Output the [X, Y] coordinate of the center of the cell containing the given text.  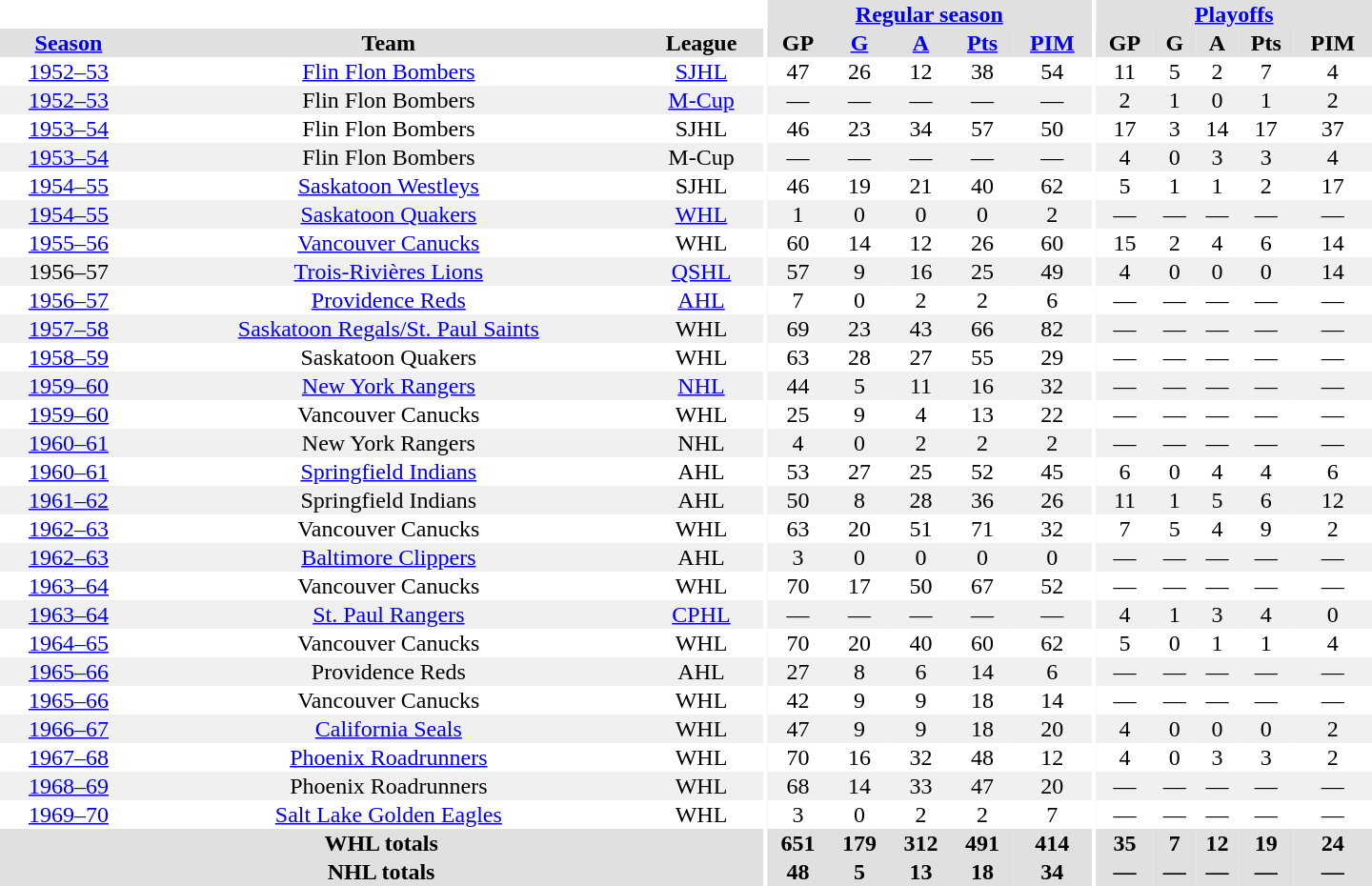
1969–70 [69, 815]
Salt Lake Golden Eagles [389, 815]
1957–58 [69, 329]
Saskatoon Westleys [389, 186]
49 [1052, 272]
15 [1124, 243]
45 [1052, 472]
Playoffs [1234, 14]
21 [920, 186]
Baltimore Clippers [389, 557]
1964–65 [69, 643]
Saskatoon Regals/St. Paul Saints [389, 329]
68 [798, 786]
651 [798, 843]
53 [798, 472]
55 [983, 357]
California Seals [389, 729]
1955–56 [69, 243]
71 [983, 529]
51 [920, 529]
38 [983, 71]
1967–68 [69, 757]
37 [1333, 129]
1968–69 [69, 786]
Team [389, 43]
Season [69, 43]
1961–62 [69, 500]
Regular season [929, 14]
43 [920, 329]
1966–67 [69, 729]
24 [1333, 843]
54 [1052, 71]
42 [798, 700]
179 [859, 843]
QSHL [701, 272]
1958–59 [69, 357]
36 [983, 500]
312 [920, 843]
44 [798, 386]
NHL totals [381, 872]
491 [983, 843]
CPHL [701, 614]
69 [798, 329]
33 [920, 786]
22 [1052, 414]
WHL totals [381, 843]
66 [983, 329]
St. Paul Rangers [389, 614]
Trois-Rivières Lions [389, 272]
League [701, 43]
35 [1124, 843]
414 [1052, 843]
67 [983, 586]
82 [1052, 329]
29 [1052, 357]
